Capture the cell that displays the provided text and extract its [X, Y] central coordinate. 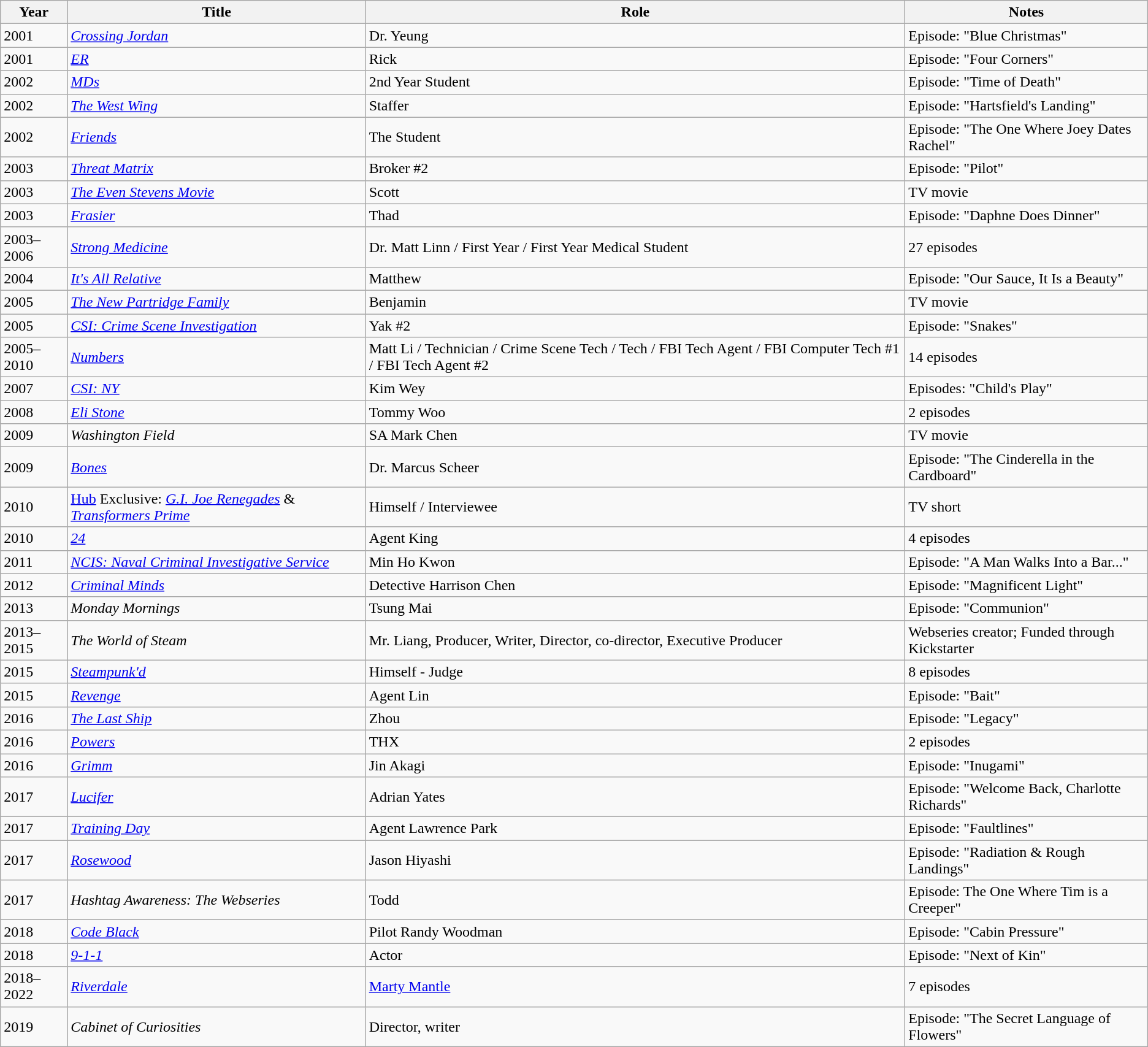
Rick [635, 59]
Code Black [216, 932]
Numbers [216, 357]
Episode: "Hartsfield's Landing" [1027, 105]
Strong Medicine [216, 247]
Tommy Woo [635, 412]
Episode: "Time of Death" [1027, 82]
Frasier [216, 215]
Washington Field [216, 435]
The West Wing [216, 105]
2nd Year Student [635, 82]
ER [216, 59]
Episode: "Daphne Does Dinner" [1027, 215]
Scott [635, 192]
Hashtag Awareness: The Webseries [216, 900]
Lucifer [216, 797]
Cabinet of Curiosities [216, 1027]
4 episodes [1027, 539]
2004 [34, 278]
Episode: "Snakes" [1027, 326]
Jin Akagi [635, 765]
Episode: "Legacy" [1027, 718]
Monday Mornings [216, 608]
Notes [1027, 12]
Episode: "The Secret Language of Flowers" [1027, 1027]
Matthew [635, 278]
Year [34, 12]
Pilot Randy Woodman [635, 932]
Powers [216, 742]
Episode: "Cabin Pressure" [1027, 932]
Matt Li / Technician / Crime Scene Tech / Tech / FBI Tech Agent / FBI Computer Tech #1 / FBI Tech Agent #2 [635, 357]
Dr. Matt Linn / First Year / First Year Medical Student [635, 247]
Jason Hiyashi [635, 860]
It's All Relative [216, 278]
Episode: "Our Sauce, It Is a Beauty" [1027, 278]
Mr. Liang, Producer, Writer, Director, co-director, Executive Producer [635, 640]
Bones [216, 467]
CSI: NY [216, 389]
Actor [635, 955]
2018–2022 [34, 986]
Episodes: "Child's Play" [1027, 389]
CSI: Crime Scene Investigation [216, 326]
24 [216, 539]
Criminal Minds [216, 585]
8 episodes [1027, 672]
THX [635, 742]
2003–2006 [34, 247]
2019 [34, 1027]
2012 [34, 585]
Staffer [635, 105]
Director, writer [635, 1027]
Steampunk'd [216, 672]
Training Day [216, 829]
Adrian Yates [635, 797]
Episode: "Next of Kin" [1027, 955]
Agent Lawrence Park [635, 829]
Himself - Judge [635, 672]
The New Partridge Family [216, 302]
Episode: "Bait" [1027, 695]
Revenge [216, 695]
Yak #2 [635, 326]
Marty Mantle [635, 986]
Zhou [635, 718]
Episode: "Magnificent Light" [1027, 585]
Benjamin [635, 302]
Hub Exclusive: G.I. Joe Renegades & Transformers Prime [216, 507]
Episode: "The One Where Joey Dates Rachel" [1027, 137]
Riverdale [216, 986]
Himself / Interviewee [635, 507]
Threat Matrix [216, 169]
2011 [34, 562]
NCIS: Naval Criminal Investigative Service [216, 562]
Rosewood [216, 860]
14 episodes [1027, 357]
Dr. Yeung [635, 36]
The Even Stevens Movie [216, 192]
Tsung Mai [635, 608]
The Student [635, 137]
2013–2015 [34, 640]
2007 [34, 389]
Friends [216, 137]
Episode: The One Where Tim is a Creeper" [1027, 900]
Title [216, 12]
The Last Ship [216, 718]
27 episodes [1027, 247]
Kim Wey [635, 389]
Agent Lin [635, 695]
Grimm [216, 765]
Episode: "Inugami" [1027, 765]
2005–2010 [34, 357]
2013 [34, 608]
Episode: "A Man Walks Into a Bar..." [1027, 562]
Min Ho Kwon [635, 562]
The World of Steam [216, 640]
Dr. Marcus Scheer [635, 467]
SA Mark Chen [635, 435]
Todd [635, 900]
Episode: "Communion" [1027, 608]
Agent King [635, 539]
Thad [635, 215]
Episode: "Faultlines" [1027, 829]
Episode: "The Cinderella in the Cardboard" [1027, 467]
Episode: "Radiation & Rough Landings" [1027, 860]
Episode: "Welcome Back, Charlotte Richards" [1027, 797]
Crossing Jordan [216, 36]
Episode: "Four Corners" [1027, 59]
MDs [216, 82]
Webseries creator; Funded through Kickstarter [1027, 640]
9-1-1 [216, 955]
Episode: "Pilot" [1027, 169]
TV short [1027, 507]
Episode: "Blue Christmas" [1027, 36]
Detective Harrison Chen [635, 585]
2008 [34, 412]
7 episodes [1027, 986]
Broker #2 [635, 169]
Eli Stone [216, 412]
Role [635, 12]
